Scan for the cell matching the given text and deliver its [X, Y] coordinate at center. 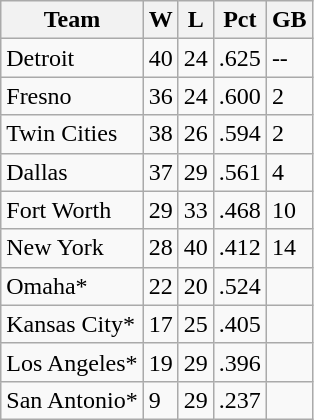
19 [160, 362]
36 [160, 96]
.561 [240, 172]
33 [196, 210]
17 [160, 324]
28 [160, 248]
Omaha* [72, 286]
10 [289, 210]
Pct [240, 20]
.396 [240, 362]
9 [160, 400]
38 [160, 134]
14 [289, 248]
25 [196, 324]
.237 [240, 400]
.594 [240, 134]
37 [160, 172]
Fort Worth [72, 210]
.625 [240, 58]
-- [289, 58]
26 [196, 134]
.412 [240, 248]
.468 [240, 210]
.405 [240, 324]
.524 [240, 286]
San Antonio* [72, 400]
Fresno [72, 96]
Twin Cities [72, 134]
Los Angeles* [72, 362]
Kansas City* [72, 324]
Dallas [72, 172]
Team [72, 20]
.600 [240, 96]
GB [289, 20]
4 [289, 172]
Detroit [72, 58]
20 [196, 286]
W [160, 20]
L [196, 20]
New York [72, 248]
22 [160, 286]
